Scan for the cell matching the given text and deliver its (x, y) coordinate at center. 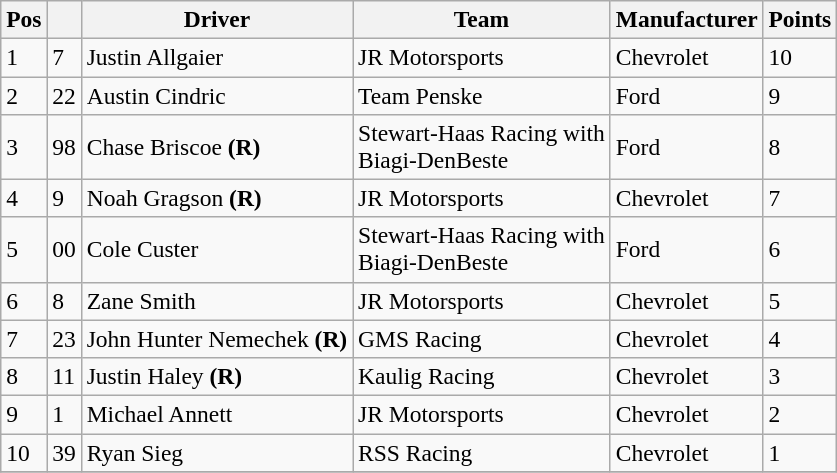
Pos (24, 19)
Ryan Sieg (216, 452)
Team Penske (482, 95)
Points (800, 19)
Justin Allgaier (216, 57)
Chase Briscoe (R) (216, 146)
Kaulig Racing (482, 376)
Team (482, 19)
98 (64, 146)
00 (64, 250)
Michael Annett (216, 414)
11 (64, 376)
Manufacturer (686, 19)
39 (64, 452)
Noah Gragson (R) (216, 198)
23 (64, 339)
Zane Smith (216, 301)
Justin Haley (R) (216, 376)
Austin Cindric (216, 95)
John Hunter Nemechek (R) (216, 339)
22 (64, 95)
Driver (216, 19)
Cole Custer (216, 250)
GMS Racing (482, 339)
RSS Racing (482, 452)
